Return (X, Y) of the center of cell containing provided text 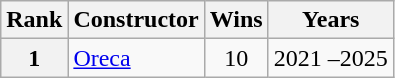
Rank (34, 20)
Wins (236, 20)
2021 –2025 (330, 58)
Oreca (136, 58)
Years (330, 20)
10 (236, 58)
Constructor (136, 20)
1 (34, 58)
